Detect which cell encompasses the target text, then output its [x, y] center coordinate. 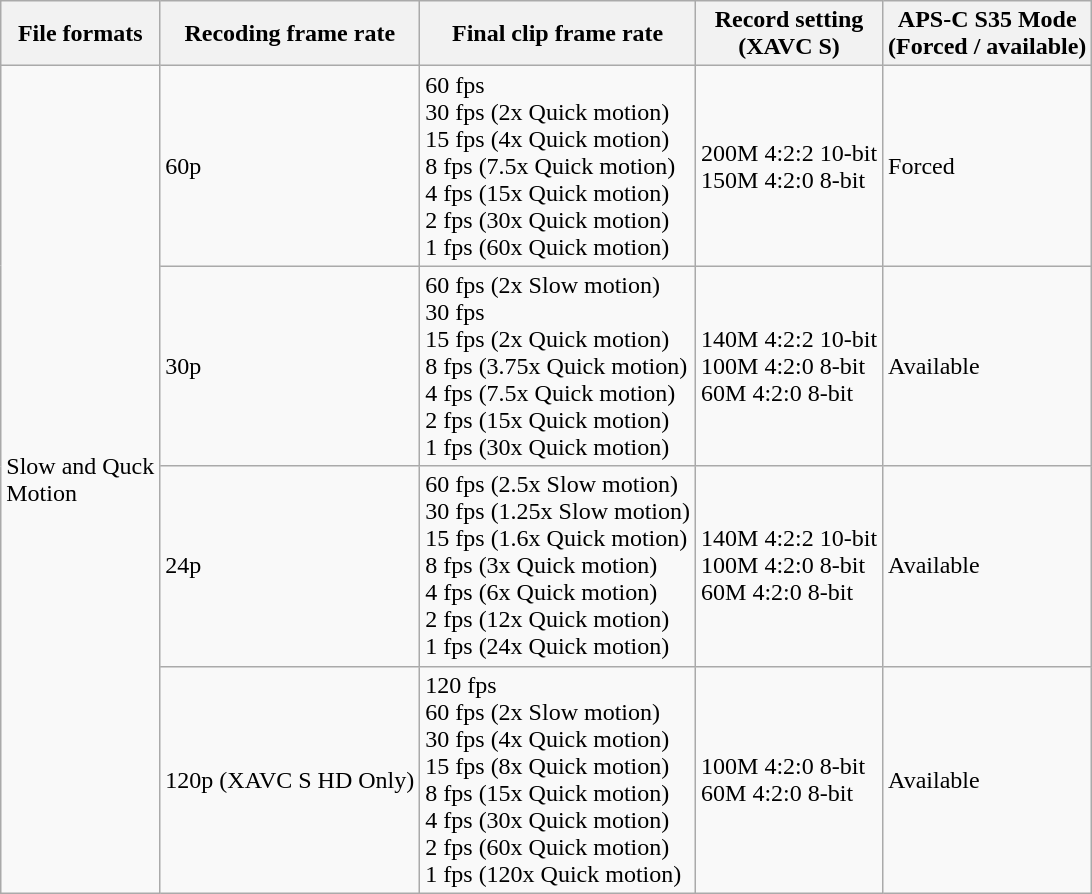
120p (XAVC S HD Only) [290, 780]
30p [290, 366]
Record setting(XAVC S) [790, 34]
60p [290, 166]
Slow and QuckMotion [80, 480]
Recoding frame rate [290, 34]
Final clip frame rate [558, 34]
200M 4:2:2 10-bit150M 4:2:0 8-bit [790, 166]
File formats [80, 34]
24p [290, 566]
100M 4:2:0 8-bit60M 4:2:0 8-bit [790, 780]
Forced [988, 166]
APS-C S35 Mode(Forced / available) [988, 34]
